Find where the given text appears and provide that cell's center as [x, y] coordinate. 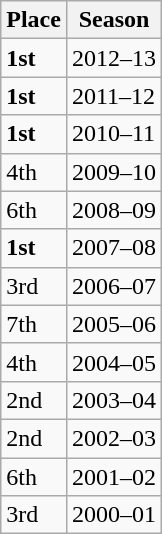
2001–02 [114, 477]
2005–06 [114, 324]
2010–11 [114, 134]
Season [114, 20]
7th [34, 324]
2004–05 [114, 362]
2008–09 [114, 210]
2000–01 [114, 515]
2012–13 [114, 58]
2002–03 [114, 438]
2006–07 [114, 286]
2007–08 [114, 248]
2009–10 [114, 172]
2011–12 [114, 96]
2003–04 [114, 400]
Place [34, 20]
